Scan for the cell matching the given text and deliver its (x, y) coordinate at center. 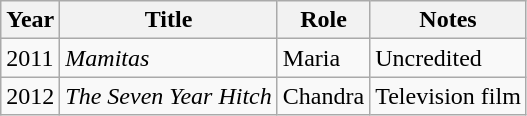
Year (30, 20)
Television film (448, 96)
Role (323, 20)
Notes (448, 20)
Chandra (323, 96)
Mamitas (168, 58)
The Seven Year Hitch (168, 96)
Uncredited (448, 58)
Title (168, 20)
2012 (30, 96)
2011 (30, 58)
Maria (323, 58)
